Locate the cell with the specified text and output its (x, y) center coordinate. 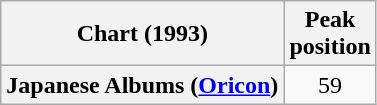
Peakposition (330, 34)
Japanese Albums (Oricon) (142, 85)
Chart (1993) (142, 34)
59 (330, 85)
